Scan for the cell matching the given text and deliver its (X, Y) coordinate at center. 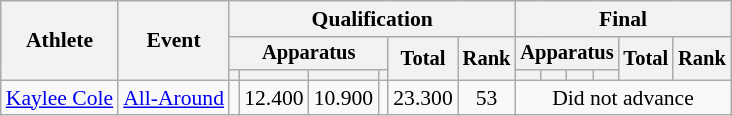
Qualification (372, 19)
Event (174, 40)
Final (622, 19)
Athlete (60, 40)
All-Around (174, 98)
12.400 (274, 98)
23.300 (422, 98)
10.900 (344, 98)
Did not advance (622, 98)
Kaylee Cole (60, 98)
53 (487, 98)
